Identify which cell holds the provided text, then report its (X, Y) central coordinate. 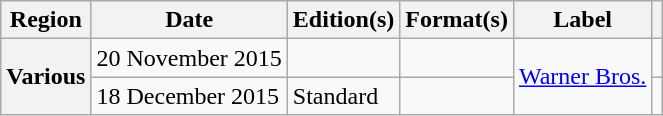
Standard (343, 96)
Edition(s) (343, 20)
Format(s) (457, 20)
Various (46, 77)
Label (582, 20)
18 December 2015 (189, 96)
Date (189, 20)
Region (46, 20)
20 November 2015 (189, 58)
Warner Bros. (582, 77)
